Return the (x, y) coordinate for the center point of the cell that contains the specified text.  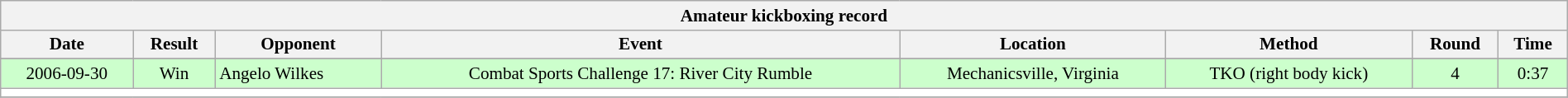
Time (1533, 44)
Amateur kickboxing record (784, 15)
Round (1456, 44)
Event (640, 44)
Method (1289, 44)
0:37 (1533, 74)
TKO (right body kick) (1289, 74)
4 (1456, 74)
Win (174, 74)
Location (1032, 44)
Mechanicsville, Virginia (1032, 74)
Result (174, 44)
Combat Sports Challenge 17: River City Rumble (640, 74)
Date (67, 44)
2006-09-30 (67, 74)
Opponent (298, 44)
Angelo Wilkes (298, 74)
